Return [x, y] of the center of cell containing provided text 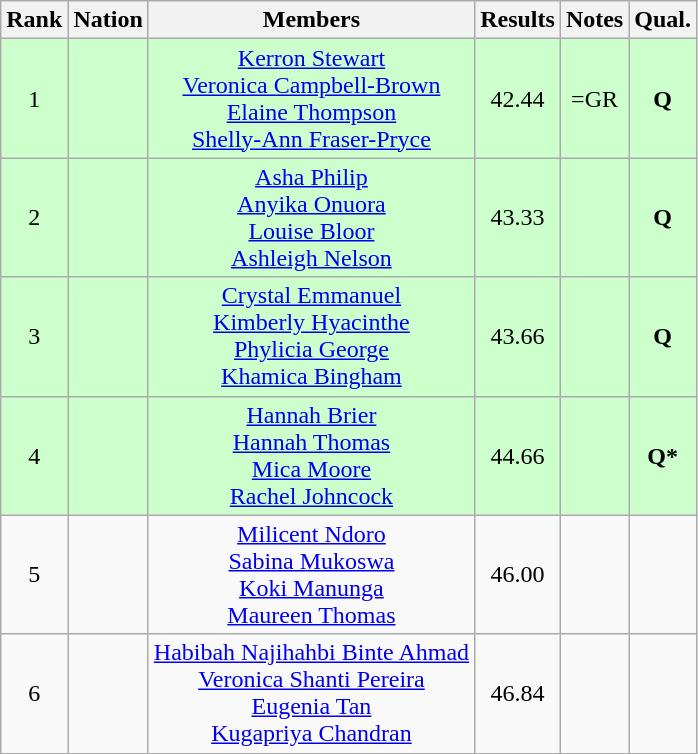
Milicent NdoroSabina MukoswaKoki ManungaMaureen Thomas [311, 574]
Rank [34, 20]
46.00 [518, 574]
Q* [663, 456]
Crystal EmmanuelKimberly HyacinthePhylicia GeorgeKhamica Bingham [311, 336]
Nation [108, 20]
6 [34, 694]
46.84 [518, 694]
2 [34, 218]
=GR [594, 98]
43.66 [518, 336]
5 [34, 574]
Qual. [663, 20]
3 [34, 336]
Notes [594, 20]
44.66 [518, 456]
Results [518, 20]
43.33 [518, 218]
1 [34, 98]
Kerron StewartVeronica Campbell-BrownElaine ThompsonShelly-Ann Fraser-Pryce [311, 98]
Hannah BrierHannah ThomasMica MooreRachel Johncock [311, 456]
4 [34, 456]
Members [311, 20]
Habibah Najihahbi Binte AhmadVeronica Shanti PereiraEugenia TanKugapriya Chandran [311, 694]
Asha PhilipAnyika OnuoraLouise BloorAshleigh Nelson [311, 218]
42.44 [518, 98]
